Locate the cell with the specified text and output its [x, y] center coordinate. 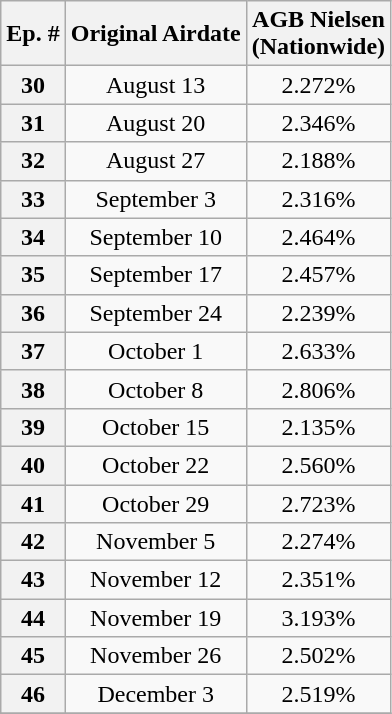
August 13 [156, 85]
46 [33, 694]
2.806% [318, 389]
44 [33, 618]
2.464% [318, 237]
2.346% [318, 123]
September 24 [156, 313]
Ep. # [33, 34]
42 [33, 542]
30 [33, 85]
October 22 [156, 465]
2.274% [318, 542]
November 12 [156, 580]
41 [33, 503]
35 [33, 275]
2.723% [318, 503]
31 [33, 123]
2.188% [318, 161]
November 5 [156, 542]
32 [33, 161]
October 29 [156, 503]
September 3 [156, 199]
2.351% [318, 580]
October 1 [156, 351]
August 20 [156, 123]
September 17 [156, 275]
2.239% [318, 313]
2.272% [318, 85]
43 [33, 580]
2.316% [318, 199]
December 3 [156, 694]
33 [33, 199]
45 [33, 656]
36 [33, 313]
2.502% [318, 656]
3.193% [318, 618]
September 10 [156, 237]
October 8 [156, 389]
AGB Nielsen(Nationwide) [318, 34]
Original Airdate [156, 34]
November 19 [156, 618]
October 15 [156, 427]
40 [33, 465]
34 [33, 237]
2.560% [318, 465]
November 26 [156, 656]
37 [33, 351]
August 27 [156, 161]
38 [33, 389]
2.519% [318, 694]
2.457% [318, 275]
39 [33, 427]
2.633% [318, 351]
2.135% [318, 427]
